Identify which cell holds the provided text, then report its [X, Y] central coordinate. 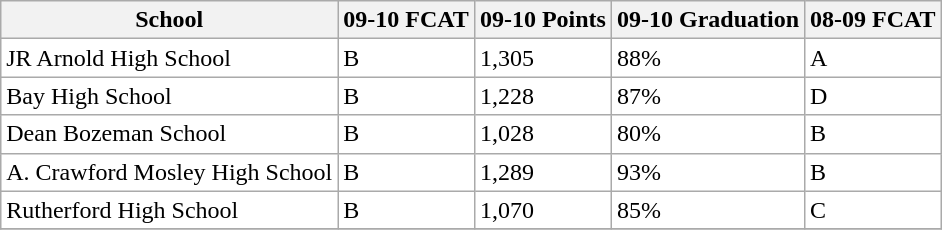
09-10 Points [542, 20]
A [874, 58]
Rutherford High School [170, 210]
School [170, 20]
93% [708, 172]
Bay High School [170, 96]
1,070 [542, 210]
1,305 [542, 58]
80% [708, 134]
D [874, 96]
85% [708, 210]
09-10 FCAT [406, 20]
JR Arnold High School [170, 58]
1,228 [542, 96]
09-10 Graduation [708, 20]
Dean Bozeman School [170, 134]
08-09 FCAT [874, 20]
C [874, 210]
1,028 [542, 134]
87% [708, 96]
A. Crawford Mosley High School [170, 172]
1,289 [542, 172]
88% [708, 58]
